Search for the cell housing the specified text and yield its (X, Y) center coordinate. 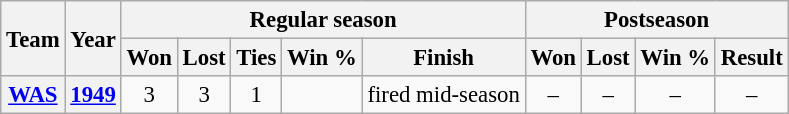
WAS (33, 95)
Finish (444, 58)
1 (256, 95)
Year (93, 38)
Postseason (656, 20)
Regular season (323, 20)
Result (752, 58)
fired mid-season (444, 95)
1949 (93, 95)
Ties (256, 58)
Team (33, 38)
